Pinpoint the cell where the given text exists, returning its (X, Y) midpoint coordinate. 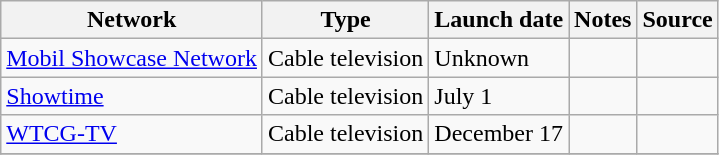
Showtime (132, 96)
Mobil Showcase Network (132, 58)
July 1 (499, 96)
December 17 (499, 134)
Unknown (499, 58)
Launch date (499, 20)
Source (678, 20)
WTCG-TV (132, 134)
Type (345, 20)
Notes (603, 20)
Network (132, 20)
